Identify which cell holds the provided text, then report its [x, y] central coordinate. 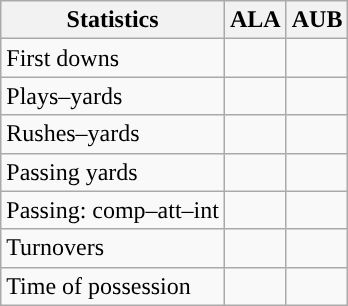
Turnovers [113, 248]
Passing: comp–att–int [113, 210]
AUB [317, 20]
Statistics [113, 20]
ALA [255, 20]
Passing yards [113, 172]
First downs [113, 58]
Rushes–yards [113, 134]
Time of possession [113, 286]
Plays–yards [113, 96]
